Find where the given text appears and provide that cell's center as [X, Y] coordinate. 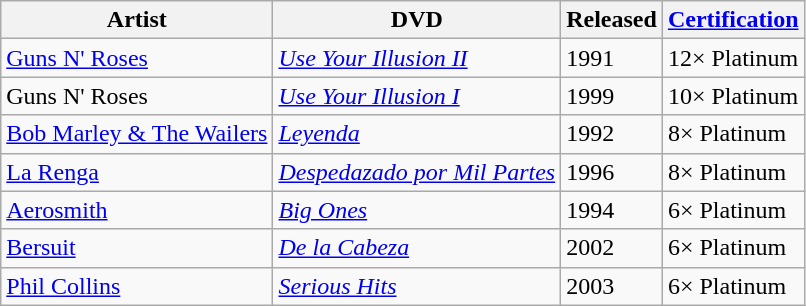
Big Ones [417, 210]
12× Platinum [733, 58]
10× Platinum [733, 96]
Use Your Illusion I [417, 96]
Serious Hits [417, 286]
Phil Collins [137, 286]
1992 [612, 134]
Artist [137, 20]
Use Your Illusion II [417, 58]
2002 [612, 248]
DVD [417, 20]
Despedazado por Mil Partes [417, 172]
1999 [612, 96]
1994 [612, 210]
Bersuit [137, 248]
De la Cabeza [417, 248]
Released [612, 20]
Bob Marley & The Wailers [137, 134]
2003 [612, 286]
Aerosmith [137, 210]
Leyenda [417, 134]
1996 [612, 172]
1991 [612, 58]
Certification [733, 20]
La Renga [137, 172]
